Find where the given text appears and provide that cell's center as [X, Y] coordinate. 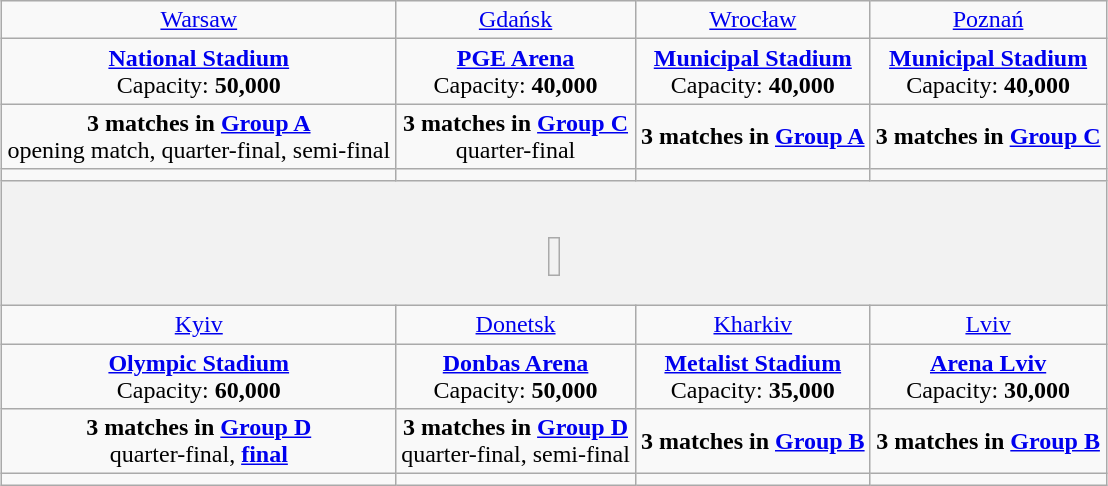
Kyiv [199, 325]
National StadiumCapacity: 50,000 [199, 72]
3 matches in Group C quarter-final [516, 136]
Wrocław [752, 20]
Olympic StadiumCapacity: 60,000 [199, 376]
Kharkiv [752, 325]
Warsaw [199, 20]
Poznań [988, 20]
3 matches in Group A opening match, quarter-final, semi-final [199, 136]
Donetsk [516, 325]
3 matches in Group A [752, 136]
3 matches in Group Dquarter-final, semi-final [516, 442]
Lviv [988, 325]
Gdańsk [516, 20]
3 matches in Group C [988, 136]
Arena LvivCapacity: 30,000 [988, 376]
3 matches in Group Dquarter-final, final [199, 442]
Donbas ArenaCapacity: 50,000 [516, 376]
PGE ArenaCapacity: 40,000 [516, 72]
Metalist StadiumCapacity: 35,000 [752, 376]
